Detect which cell encompasses the target text, then output its [X, Y] center coordinate. 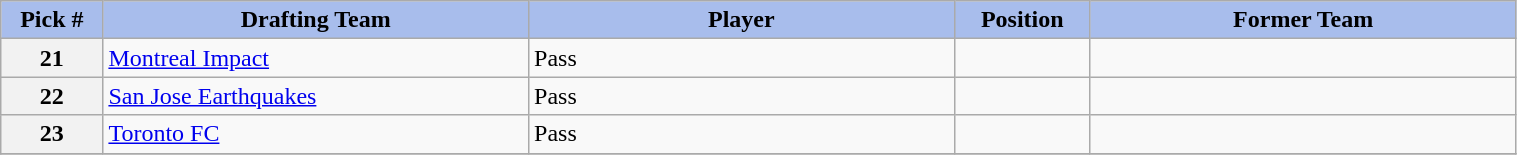
Drafting Team [316, 20]
San Jose Earthquakes [316, 96]
Player [742, 20]
23 [52, 134]
Former Team [1303, 20]
Pick # [52, 20]
22 [52, 96]
Position [1022, 20]
Montreal Impact [316, 58]
21 [52, 58]
Toronto FC [316, 134]
